Extract the [x, y] coordinate from the center of the cell holding the provided text.  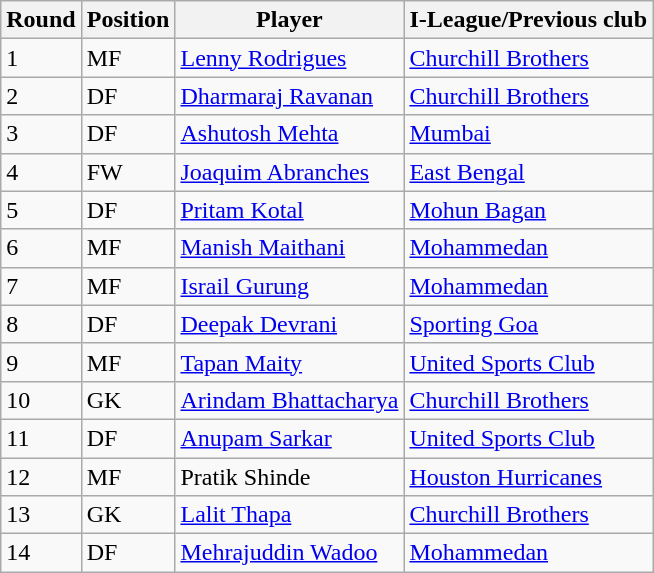
Mohun Bagan [528, 210]
Round [41, 20]
Joaquim Abranches [290, 172]
3 [41, 134]
Mumbai [528, 134]
Israil Gurung [290, 286]
Deepak Devrani [290, 324]
I-League/Previous club [528, 20]
2 [41, 96]
8 [41, 324]
Position [128, 20]
9 [41, 362]
6 [41, 248]
1 [41, 58]
Pratik Shinde [290, 477]
10 [41, 400]
5 [41, 210]
7 [41, 286]
11 [41, 438]
Sporting Goa [528, 324]
Dharmaraj Ravanan [290, 96]
Tapan Maity [290, 362]
Lalit Thapa [290, 515]
14 [41, 553]
Houston Hurricanes [528, 477]
Lenny Rodrigues [290, 58]
FW [128, 172]
Anupam Sarkar [290, 438]
East Bengal [528, 172]
Arindam Bhattacharya [290, 400]
13 [41, 515]
Mehrajuddin Wadoo [290, 553]
Pritam Kotal [290, 210]
4 [41, 172]
Player [290, 20]
12 [41, 477]
Manish Maithani [290, 248]
Ashutosh Mehta [290, 134]
